Return [X, Y] of the center of cell containing provided text 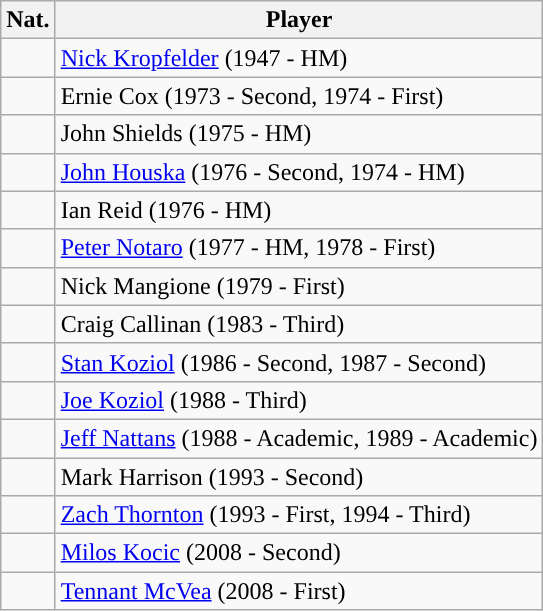
Milos Kocic (2008 - Second) [299, 553]
Tennant McVea (2008 - First) [299, 591]
Ian Reid (1976 - HM) [299, 210]
Zach Thornton (1993 - First, 1994 - Third) [299, 515]
Joe Koziol (1988 - Third) [299, 400]
Nick Mangione (1979 - First) [299, 286]
Nat. [28, 20]
Ernie Cox (1973 - Second, 1974 - First) [299, 96]
Jeff Nattans (1988 - Academic, 1989 - Academic) [299, 438]
Peter Notaro (1977 - HM, 1978 - First) [299, 248]
Mark Harrison (1993 - Second) [299, 477]
Stan Koziol (1986 - Second, 1987 - Second) [299, 362]
Player [299, 20]
John Houska (1976 - Second, 1974 - HM) [299, 172]
Nick Kropfelder (1947 - HM) [299, 58]
Craig Callinan (1983 - Third) [299, 324]
John Shields (1975 - HM) [299, 134]
